For the text-containing cell, return its midpoint in (x, y) coordinate format. 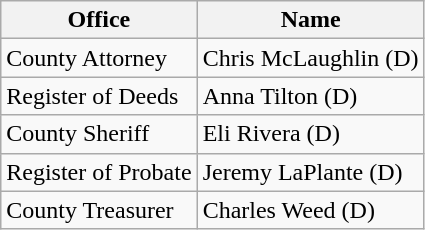
County Sheriff (99, 134)
Jeremy LaPlante (D) (310, 172)
Register of Probate (99, 172)
Register of Deeds (99, 96)
Name (310, 20)
Chris McLaughlin (D) (310, 58)
Charles Weed (D) (310, 210)
County Attorney (99, 58)
Office (99, 20)
Eli Rivera (D) (310, 134)
Anna Tilton (D) (310, 96)
County Treasurer (99, 210)
